Return (x, y) of the center of cell containing provided text 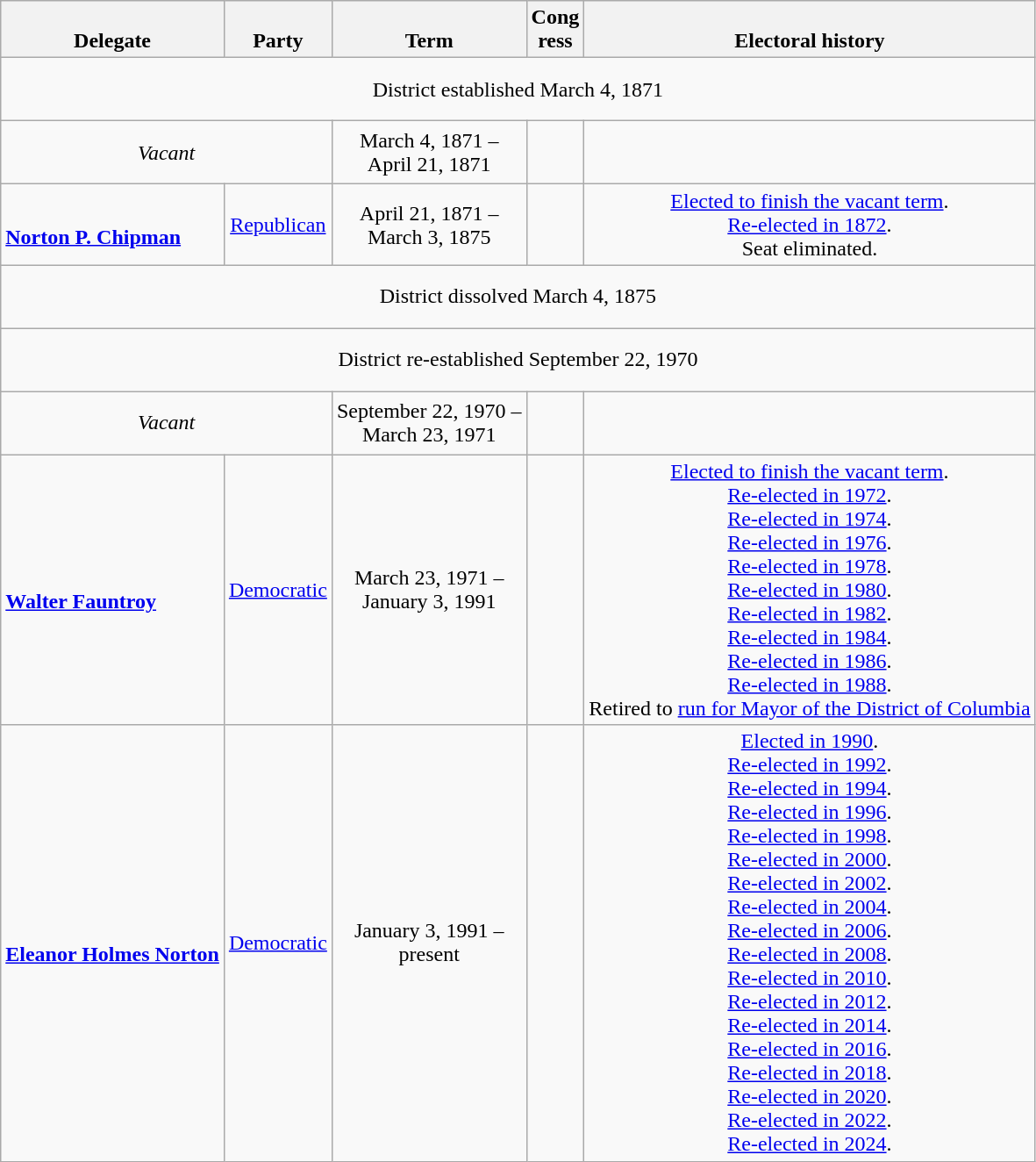
January 3, 1991 –present (429, 943)
April 21, 1871 –March 3, 1875 (429, 225)
Walter Fauntroy (112, 590)
District established March 4, 1871 (518, 90)
Term (429, 30)
Eleanor Holmes Norton (112, 943)
September 22, 1970 –March 23, 1971 (429, 423)
District dissolved March 4, 1875 (518, 297)
March 4, 1871 –April 21, 1871 (429, 153)
District re-established September 22, 1970 (518, 360)
Party (277, 30)
Elected to finish the vacant term.Re-elected in 1872.Seat eliminated. (810, 225)
Republican (277, 225)
March 23, 1971 –January 3, 1991 (429, 590)
Electoral history (810, 30)
Delegate (112, 30)
Congress (555, 30)
Norton P. Chipman (112, 225)
